For the text-containing cell, return its midpoint in (x, y) coordinate format. 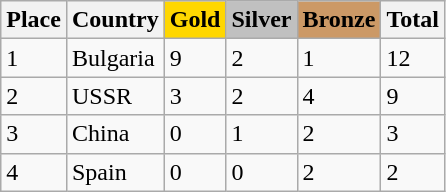
Bronze (339, 20)
Place (34, 20)
12 (413, 58)
Spain (115, 172)
USSR (115, 96)
Total (413, 20)
China (115, 134)
Silver (262, 20)
Country (115, 20)
Bulgaria (115, 58)
Gold (195, 20)
